Detect which cell encompasses the target text, then output its [x, y] center coordinate. 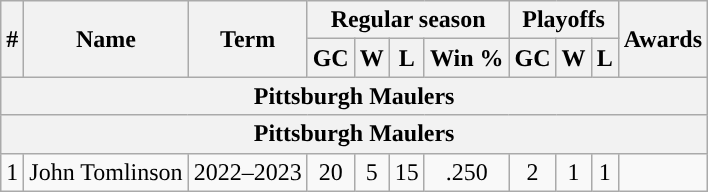
# [12, 39]
2022–2023 [248, 172]
5 [372, 172]
Win % [466, 58]
John Tomlinson [106, 172]
20 [330, 172]
2 [532, 172]
.250 [466, 172]
Term [248, 39]
Awards [662, 39]
Regular season [408, 20]
Name [106, 39]
15 [406, 172]
Playoffs [564, 20]
